Extract the [x, y] coordinate from the center of the cell holding the provided text.  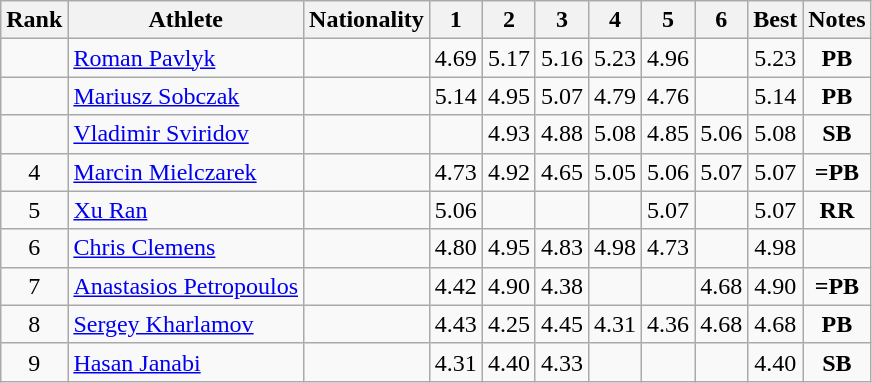
4.65 [562, 172]
Notes [837, 20]
4.79 [616, 96]
1 [456, 20]
4.43 [456, 324]
4.36 [668, 324]
Roman Pavlyk [186, 58]
4.33 [562, 362]
2 [508, 20]
RR [837, 210]
4.25 [508, 324]
Chris Clemens [186, 248]
Xu Ran [186, 210]
4.88 [562, 134]
Rank [34, 20]
Hasan Janabi [186, 362]
5.17 [508, 58]
4.38 [562, 286]
4.69 [456, 58]
4.76 [668, 96]
Sergey Kharlamov [186, 324]
7 [34, 286]
4.92 [508, 172]
Marcin Mielczarek [186, 172]
5.16 [562, 58]
Mariusz Sobczak [186, 96]
8 [34, 324]
Athlete [186, 20]
5.05 [616, 172]
4.96 [668, 58]
Nationality [367, 20]
4.83 [562, 248]
4.93 [508, 134]
4.42 [456, 286]
3 [562, 20]
4.45 [562, 324]
Best [776, 20]
4.80 [456, 248]
9 [34, 362]
Vladimir Sviridov [186, 134]
Anastasios Petropoulos [186, 286]
4.85 [668, 134]
